Return (X, Y) of the center of cell containing provided text 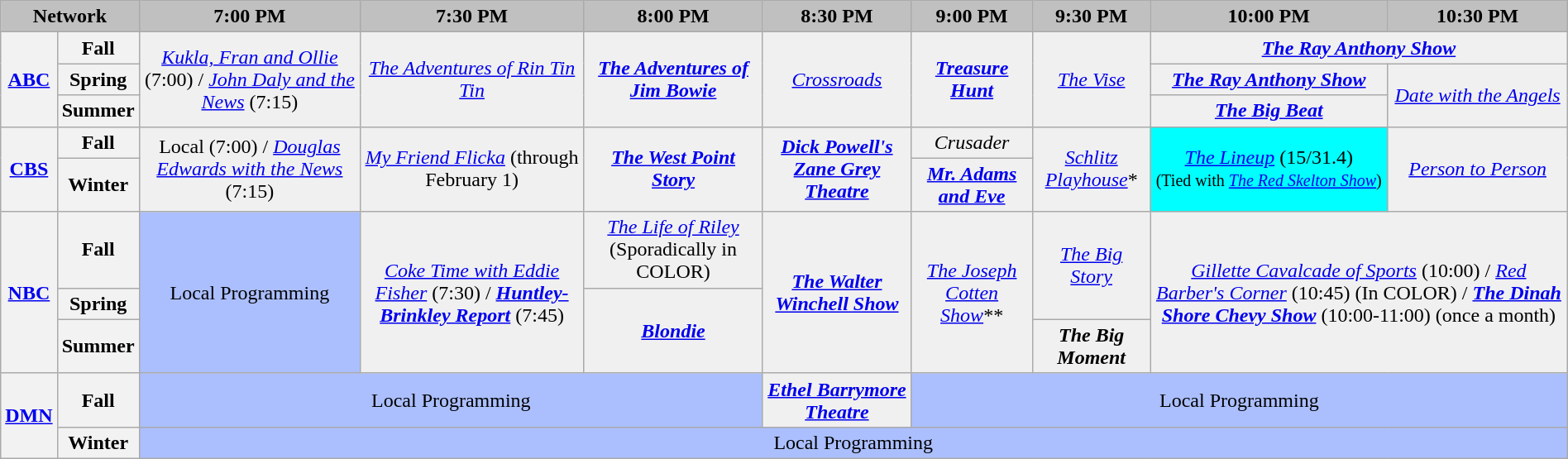
Network (69, 17)
ABC (29, 79)
Mr. Adams and Eve (971, 185)
Crossroads (837, 79)
Kukla, Fran and Ollie (7:00) / John Daly and the News (7:15) (250, 79)
9:30 PM (1092, 17)
The Big Beat (1269, 111)
Date with the Angels (1477, 95)
8:00 PM (673, 17)
Gillette Cavalcade of Sports (10:00) / Red Barber's Corner (10:45) (In COLOR) / The Dinah Shore Chevy Show (10:00-11:00) (once a month) (1360, 293)
7:30 PM (472, 17)
9:00 PM (971, 17)
The Vise (1092, 79)
Ethel Barrymore Theatre (837, 400)
CBS (29, 169)
10:30 PM (1477, 17)
Blondie (673, 331)
The Walter Winchell Show (837, 293)
The Big Moment (1092, 346)
The West Point Story (673, 169)
The Adventures of Rin Tin Tin (472, 79)
7:00 PM (250, 17)
My Friend Flicka (through February 1) (472, 169)
The Adventures of Jim Bowie (673, 79)
NBC (29, 293)
The Joseph Cotten Show** (971, 293)
The Lineup (15/31.4)(Tied with The Red Skelton Show) (1269, 169)
Person to Person (1477, 169)
Schlitz Playhouse* (1092, 169)
DMN (29, 415)
Local (7:00) / Douglas Edwards with the News (7:15) (250, 169)
The Life of Riley (Sporadically in COLOR) (673, 250)
Dick Powell's Zane Grey Theatre (837, 169)
Crusader (971, 142)
Treasure Hunt (971, 79)
The Big Story (1092, 265)
8:30 PM (837, 17)
10:00 PM (1269, 17)
Coke Time with Eddie Fisher (7:30) / Huntley-Brinkley Report (7:45) (472, 293)
